For the text-containing cell, return its midpoint in [x, y] coordinate format. 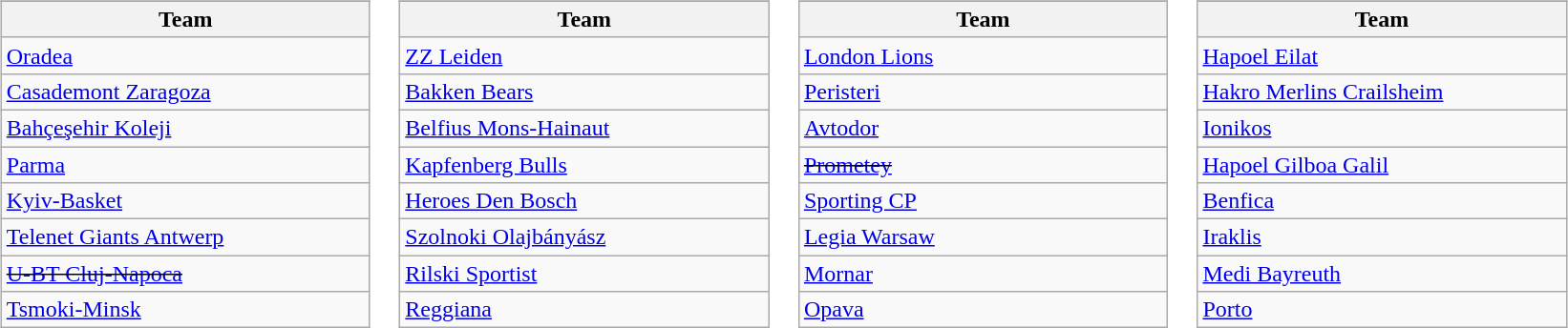
Hapoel Gilboa Galil [1382, 165]
Hakro Merlins Crailsheim [1382, 92]
Bakken Bears [584, 92]
Reggiana [584, 310]
Opava [983, 310]
Ionikos [1382, 128]
Kapfenberg Bulls [584, 165]
Telenet Giants Antwerp [185, 237]
ZZ Leiden [584, 55]
Avtodor [983, 128]
Szolnoki Olajbányász [584, 237]
Casademont Zaragoza [185, 92]
Benfica [1382, 201]
Bahçeşehir Koleji [185, 128]
Peristeri [983, 92]
Porto [1382, 310]
Rilski Sportist [584, 274]
Heroes Den Bosch [584, 201]
Belfius Mons-Hainaut [584, 128]
Kyiv-Basket [185, 201]
Medi Bayreuth [1382, 274]
Oradea [185, 55]
Iraklis [1382, 237]
Hapoel Eilat [1382, 55]
U-BT Cluj-Napoca [185, 274]
Parma [185, 165]
Prometey [983, 165]
Mornar [983, 274]
Tsmoki-Minsk [185, 310]
Legia Warsaw [983, 237]
London Lions [983, 55]
Sporting CP [983, 201]
